For the text-containing cell, return its midpoint in [x, y] coordinate format. 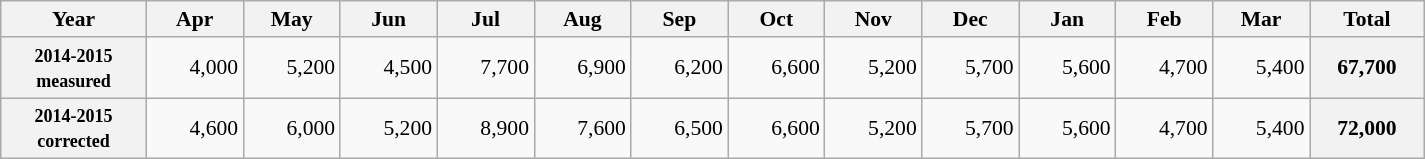
4,000 [194, 68]
6,200 [680, 68]
2014-2015measured [74, 68]
Oct [776, 19]
2014-2015corrected [74, 128]
72,000 [1368, 128]
Sep [680, 19]
Feb [1164, 19]
6,500 [680, 128]
7,700 [486, 68]
Dec [970, 19]
7,600 [582, 128]
Jan [1068, 19]
Apr [194, 19]
6,000 [292, 128]
Aug [582, 19]
4,600 [194, 128]
May [292, 19]
6,900 [582, 68]
Total [1368, 19]
Year [74, 19]
Jul [486, 19]
Jun [388, 19]
67,700 [1368, 68]
8,900 [486, 128]
4,500 [388, 68]
Nov [874, 19]
Mar [1262, 19]
